From the cell containing the given text, extract its center point as [x, y] coordinate. 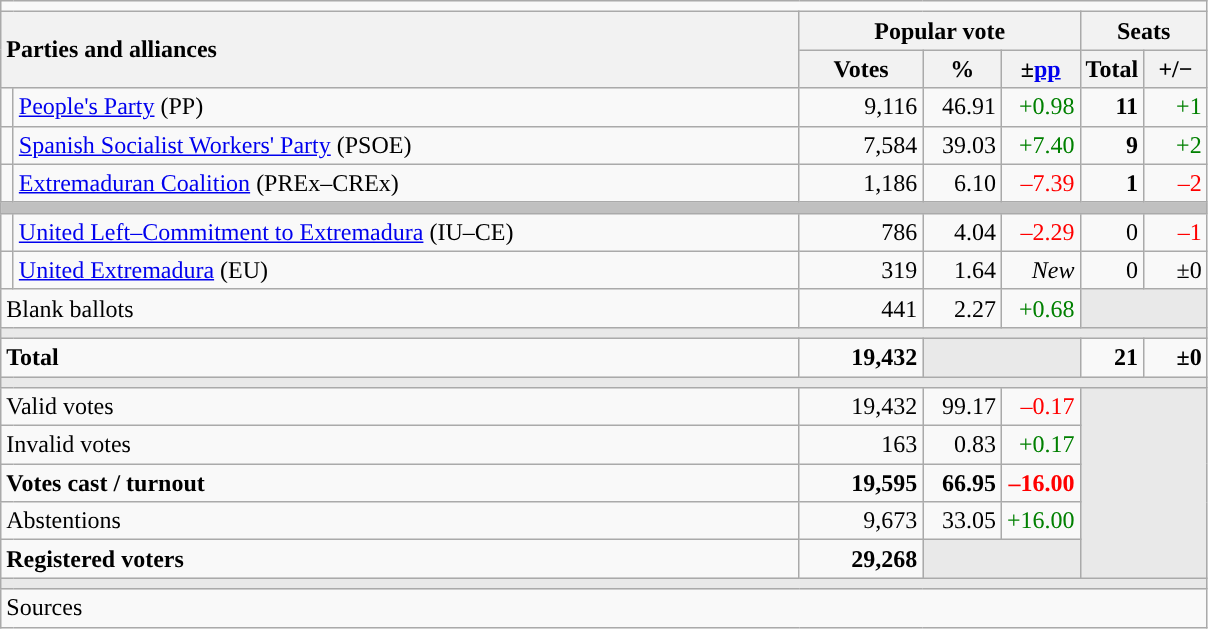
+7.40 [1040, 145]
Popular vote [940, 31]
99.17 [962, 407]
Invalid votes [400, 445]
4.04 [962, 232]
9,116 [861, 107]
Sources [604, 608]
Registered voters [400, 559]
11 [1112, 107]
+2 [1176, 145]
39.03 [962, 145]
–2.29 [1040, 232]
1.64 [962, 270]
46.91 [962, 107]
19,595 [861, 483]
% [962, 69]
0.83 [962, 445]
786 [861, 232]
Votes [861, 69]
+0.68 [1040, 308]
–2 [1176, 183]
33.05 [962, 521]
–0.17 [1040, 407]
±pp [1040, 69]
+16.00 [1040, 521]
–1 [1176, 232]
Spanish Socialist Workers' Party (PSOE) [406, 145]
+/− [1176, 69]
319 [861, 270]
Extremaduran Coalition (PREx–CREx) [406, 183]
United Left–Commitment to Extremadura (IU–CE) [406, 232]
66.95 [962, 483]
Abstentions [400, 521]
1 [1112, 183]
Blank ballots [400, 308]
Votes cast / turnout [400, 483]
6.10 [962, 183]
+0.17 [1040, 445]
+1 [1176, 107]
2.27 [962, 308]
United Extremadura (EU) [406, 270]
9,673 [861, 521]
163 [861, 445]
1,186 [861, 183]
–16.00 [1040, 483]
People's Party (PP) [406, 107]
21 [1112, 357]
New [1040, 270]
7,584 [861, 145]
Parties and alliances [400, 50]
Seats [1144, 31]
–7.39 [1040, 183]
Valid votes [400, 407]
441 [861, 308]
29,268 [861, 559]
9 [1112, 145]
+0.98 [1040, 107]
